Return the (X, Y) coordinate for the center point of the cell that contains the specified text.  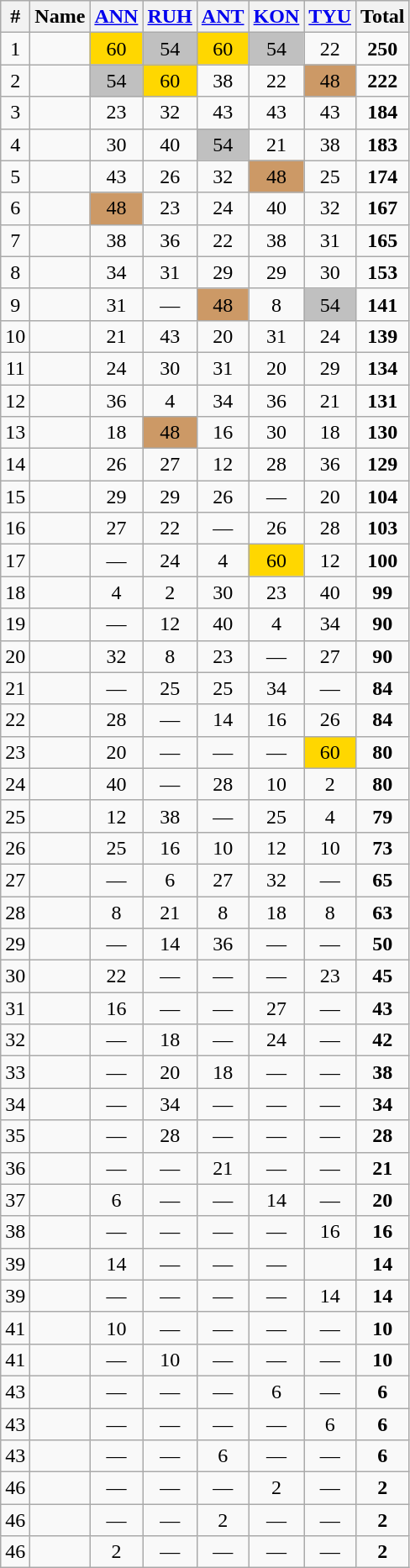
153 (383, 272)
63 (383, 912)
9 (15, 304)
134 (383, 368)
1 (15, 49)
79 (383, 816)
99 (383, 592)
167 (383, 208)
129 (383, 465)
183 (383, 145)
KON (276, 17)
222 (383, 81)
130 (383, 433)
# (15, 17)
103 (383, 529)
ANN (116, 17)
174 (383, 176)
37 (15, 1200)
42 (383, 1040)
131 (383, 401)
73 (383, 848)
ANT (223, 17)
Name (60, 17)
Total (383, 17)
7 (15, 240)
35 (15, 1136)
100 (383, 560)
3 (15, 113)
141 (383, 304)
33 (15, 1072)
TYU (330, 17)
5 (15, 176)
RUH (170, 17)
15 (15, 497)
184 (383, 113)
45 (383, 976)
250 (383, 49)
50 (383, 944)
65 (383, 880)
19 (15, 624)
11 (15, 368)
104 (383, 497)
13 (15, 433)
165 (383, 240)
17 (15, 560)
139 (383, 336)
